For the text-containing cell, return its midpoint in [x, y] coordinate format. 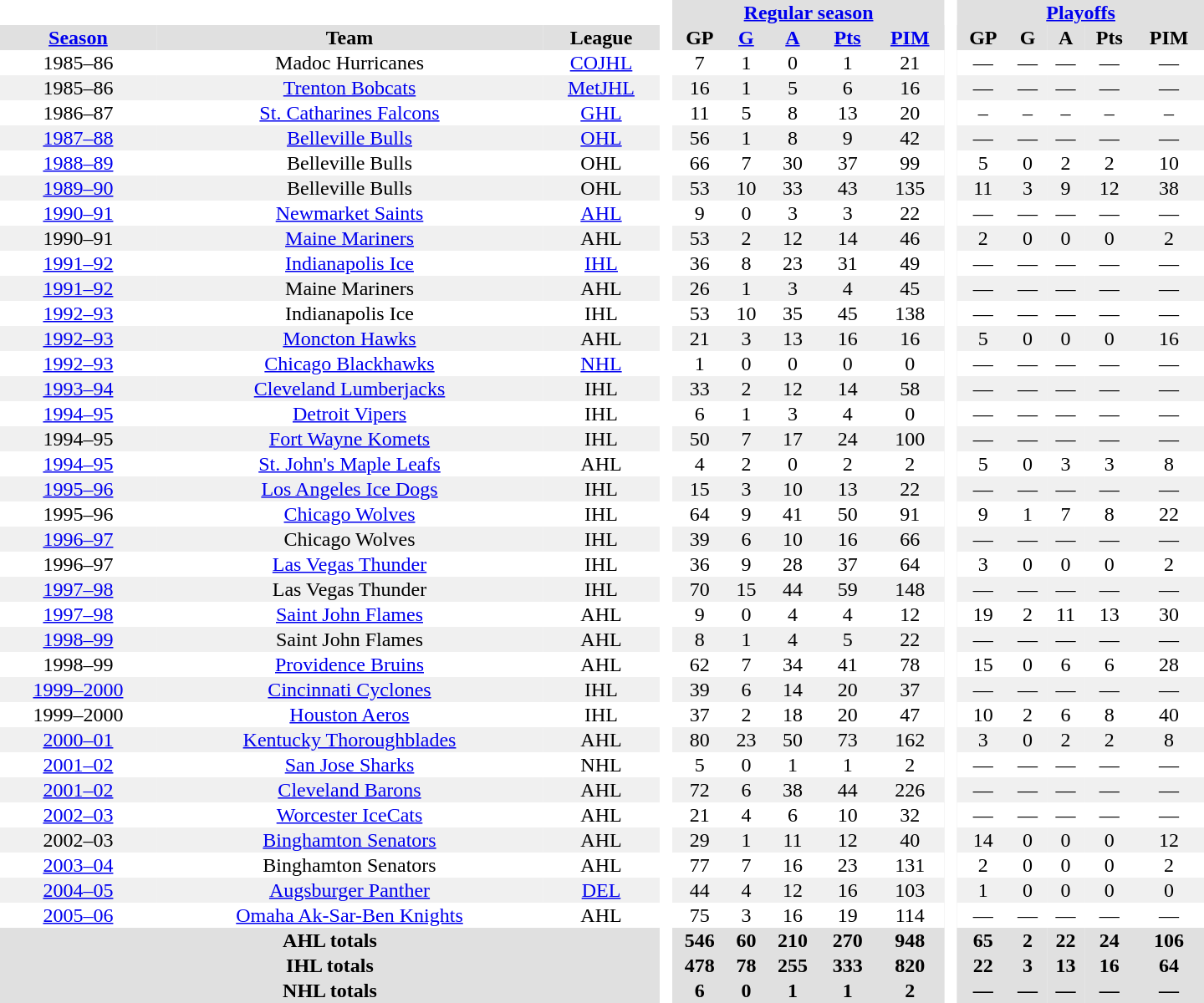
29 [700, 840]
St. Catharines Falcons [349, 113]
18 [793, 715]
546 [700, 940]
210 [793, 940]
99 [910, 163]
58 [910, 389]
162 [910, 740]
Cleveland Barons [349, 790]
333 [848, 965]
Madoc Hurricanes [349, 63]
Providence Bruins [349, 664]
NHL totals [329, 990]
226 [910, 790]
2003–04 [79, 865]
Fort Wayne Komets [349, 439]
106 [1169, 940]
1988–89 [79, 163]
San Jose Sharks [349, 765]
47 [910, 715]
2000–01 [79, 740]
77 [700, 865]
34 [793, 664]
820 [910, 965]
Cleveland Lumberjacks [349, 389]
DEL [601, 890]
70 [700, 589]
91 [910, 514]
35 [793, 313]
103 [910, 890]
1987–88 [79, 138]
72 [700, 790]
270 [848, 940]
135 [910, 188]
1989–90 [79, 188]
65 [983, 940]
56 [700, 138]
43 [848, 188]
138 [910, 313]
478 [700, 965]
148 [910, 589]
Season [79, 38]
Los Angeles Ice Dogs [349, 489]
948 [910, 940]
Playoffs [1080, 13]
255 [793, 965]
Kentucky Thoroughblades [349, 740]
73 [848, 740]
75 [700, 915]
80 [700, 740]
100 [910, 439]
Moncton Hawks [349, 339]
Team [349, 38]
46 [910, 238]
131 [910, 865]
GHL [601, 113]
2004–05 [79, 890]
IHL totals [329, 965]
Trenton Bobcats [349, 88]
26 [700, 288]
Augsburger Panther [349, 890]
AHL totals [329, 940]
Detroit Vipers [349, 414]
17 [793, 439]
Omaha Ak-Sar-Ben Knights [349, 915]
Regular season [809, 13]
League [601, 38]
Chicago Blackhawks [349, 364]
114 [910, 915]
2005–06 [79, 915]
1986–87 [79, 113]
MetJHL [601, 88]
Houston Aeros [349, 715]
31 [848, 263]
62 [700, 664]
60 [746, 940]
42 [910, 138]
59 [848, 589]
Worcester IceCats [349, 815]
COJHL [601, 63]
1993–94 [79, 389]
49 [910, 263]
St. John's Maple Leafs [349, 464]
Cincinnati Cyclones [349, 690]
Newmarket Saints [349, 213]
32 [910, 815]
